Pinpoint the cell where the given text exists, returning its (x, y) midpoint coordinate. 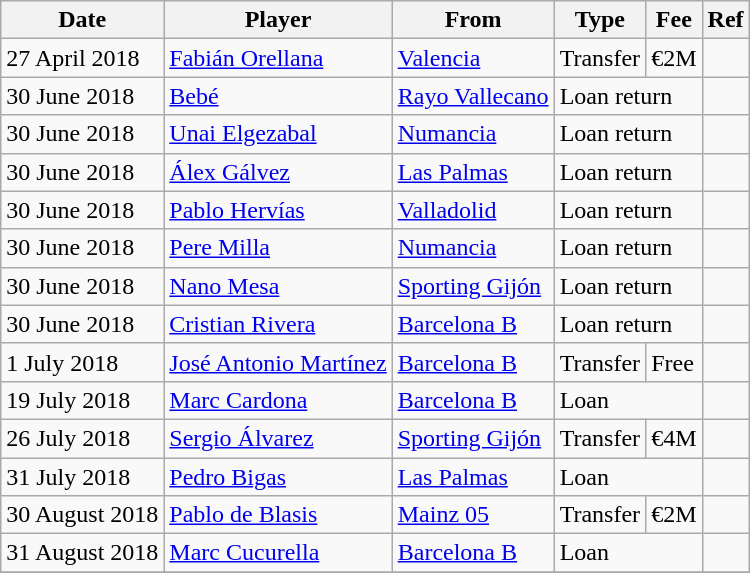
26 July 2018 (82, 438)
Pere Milla (278, 248)
Rayo Vallecano (473, 96)
Valladolid (473, 210)
Cristian Rivera (278, 324)
19 July 2018 (82, 400)
Unai Elgezabal (278, 134)
Ref (726, 20)
Pablo Hervías (278, 210)
27 April 2018 (82, 58)
30 August 2018 (82, 515)
Type (600, 20)
Mainz 05 (473, 515)
Valencia (473, 58)
Nano Mesa (278, 286)
From (473, 20)
Pedro Bigas (278, 477)
Bebé (278, 96)
Pablo de Blasis (278, 515)
Marc Cucurella (278, 553)
José Antonio Martínez (278, 362)
Date (82, 20)
Free (674, 362)
31 July 2018 (82, 477)
Fee (674, 20)
Sergio Álvarez (278, 438)
€4M (674, 438)
Fabián Orellana (278, 58)
Marc Cardona (278, 400)
31 August 2018 (82, 553)
Álex Gálvez (278, 172)
1 July 2018 (82, 362)
Player (278, 20)
